For the text-containing cell, return its midpoint in [x, y] coordinate format. 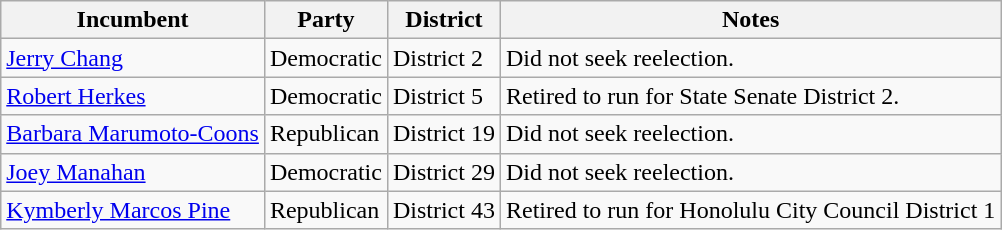
District 2 [444, 58]
Barbara Marumoto-Coons [133, 134]
Notes [750, 20]
District 29 [444, 172]
District [444, 20]
District 19 [444, 134]
Jerry Chang [133, 58]
District 43 [444, 210]
Incumbent [133, 20]
Retired to run for Honolulu City Council District 1 [750, 210]
Kymberly Marcos Pine [133, 210]
Joey Manahan [133, 172]
Retired to run for State Senate District 2. [750, 96]
Robert Herkes [133, 96]
District 5 [444, 96]
Party [326, 20]
